From the cell containing the given text, extract its center point as [X, Y] coordinate. 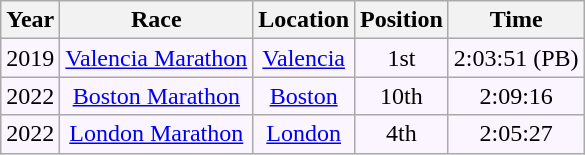
1st [402, 58]
London [304, 134]
Year [30, 20]
Boston [304, 96]
Race [156, 20]
London Marathon [156, 134]
2019 [30, 58]
Position [402, 20]
4th [402, 134]
10th [402, 96]
Time [516, 20]
Valencia Marathon [156, 58]
Location [304, 20]
Valencia [304, 58]
2:03:51 (PB) [516, 58]
2:05:27 [516, 134]
Boston Marathon [156, 96]
2:09:16 [516, 96]
